Provide the (x, y) coordinate of the cell's center where the given text is located.  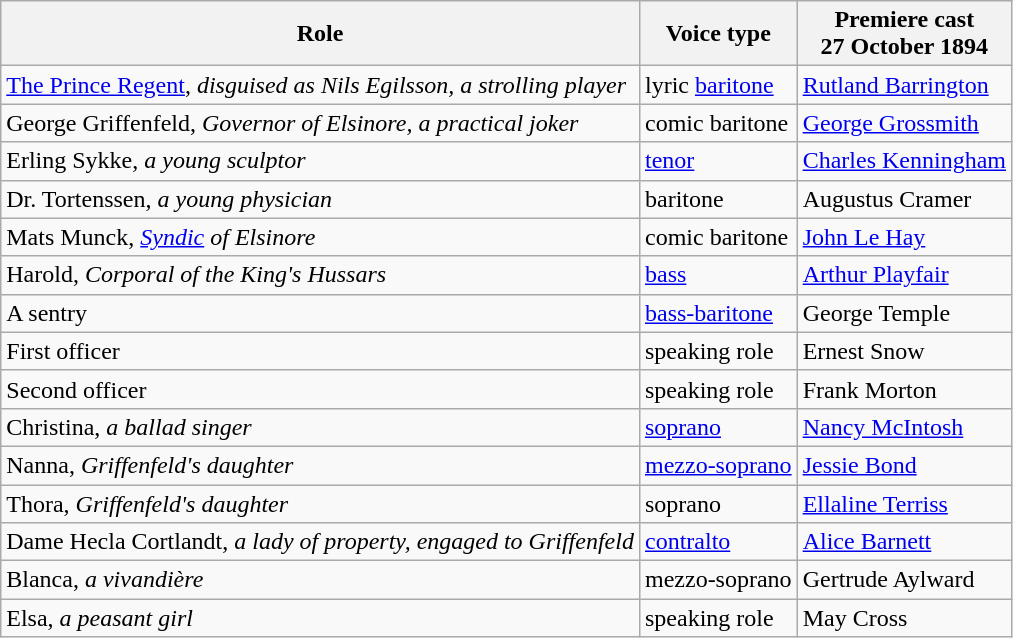
Augustus Cramer (904, 199)
Nancy McIntosh (904, 427)
Erling Sykke, a young sculptor (320, 161)
John Le Hay (904, 237)
Frank Morton (904, 389)
Alice Barnett (904, 542)
A sentry (320, 313)
Gertrude Aylward (904, 580)
tenor (718, 161)
Harold, Corporal of the King's Hussars (320, 275)
The Prince Regent, disguised as Nils Egilsson, a strolling player (320, 85)
George Griffenfeld, Governor of Elsinore, a practical joker (320, 123)
Jessie Bond (904, 465)
Charles Kenningham (904, 161)
lyric baritone (718, 85)
Christina, a ballad singer (320, 427)
baritone (718, 199)
George Grossmith (904, 123)
Rutland Barrington (904, 85)
bass (718, 275)
First officer (320, 351)
bass-baritone (718, 313)
Ellaline Terriss (904, 503)
George Temple (904, 313)
Ernest Snow (904, 351)
Arthur Playfair (904, 275)
Dame Hecla Cortlandt, a lady of property, engaged to Griffenfeld (320, 542)
Thora, Griffenfeld's daughter (320, 503)
contralto (718, 542)
Elsa, a peasant girl (320, 618)
Nanna, Griffenfeld's daughter (320, 465)
Role (320, 34)
Voice type (718, 34)
May Cross (904, 618)
Second officer (320, 389)
Mats Munck, Syndic of Elsinore (320, 237)
Blanca, a vivandière (320, 580)
Dr. Tortenssen, a young physician (320, 199)
Premiere cast27 October 1894 (904, 34)
